Output the [X, Y] coordinate of the center of the cell containing the given text.  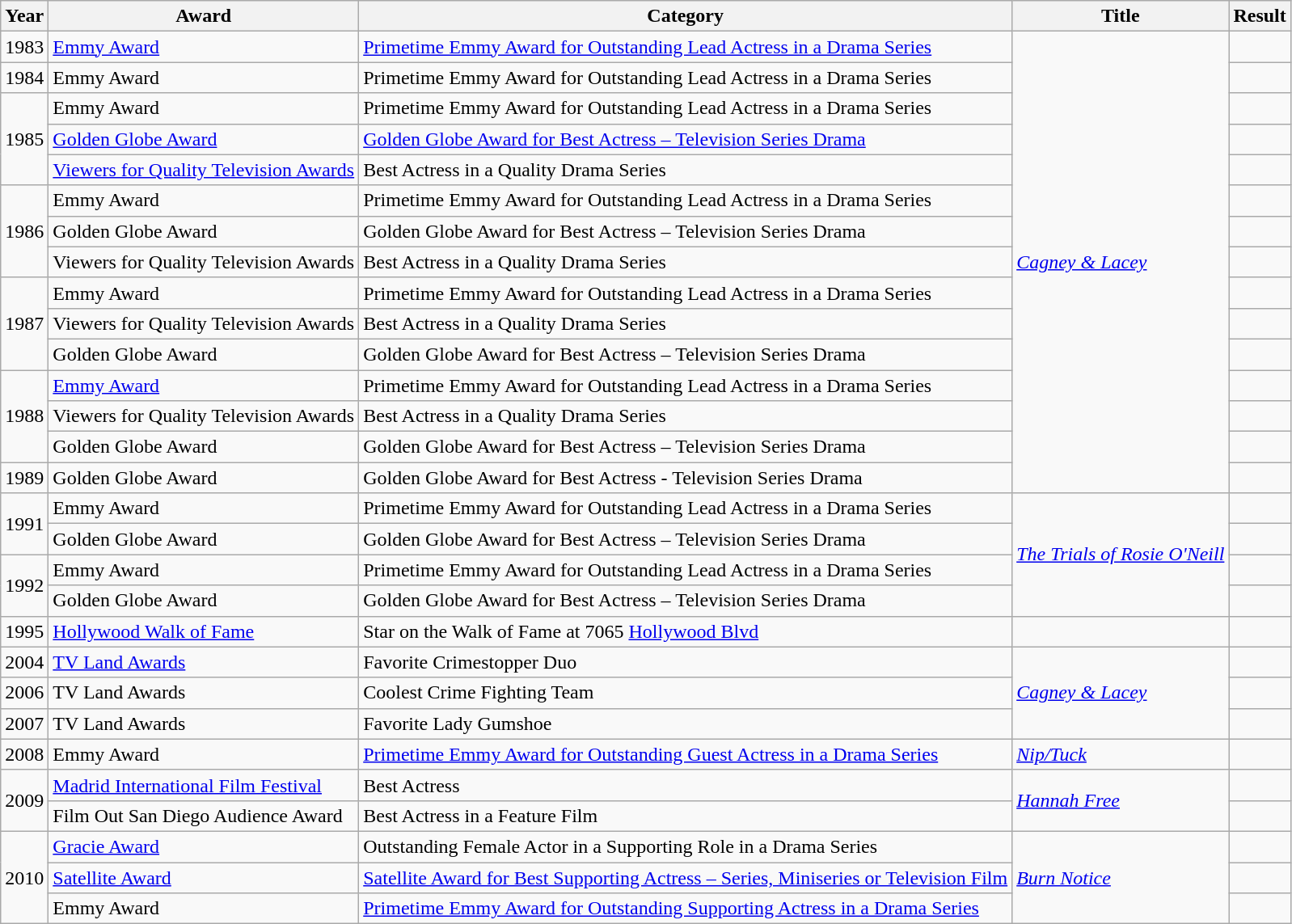
1992 [24, 585]
Film Out San Diego Audience Award [204, 816]
Star on the Walk of Fame at 7065 Hollywood Blvd [686, 631]
Favorite Crimestopper Duo [686, 662]
Category [686, 16]
Result [1260, 16]
Award [204, 16]
1983 [24, 47]
Hannah Free [1121, 800]
Outstanding Female Actor in a Supporting Role in a Drama Series [686, 846]
Satellite Award [204, 877]
1991 [24, 524]
Burn Notice [1121, 877]
Coolest Crime Fighting Team [686, 693]
1987 [24, 323]
Hollywood Walk of Fame [204, 631]
1995 [24, 631]
Favorite Lady Gumshoe [686, 724]
1986 [24, 231]
Gracie Award [204, 846]
Satellite Award for Best Supporting Actress – Series, Miniseries or Television Film [686, 877]
2006 [24, 693]
1989 [24, 478]
1984 [24, 78]
2008 [24, 754]
Golden Globe Award for Best Actress - Television Series Drama [686, 478]
Madrid International Film Festival [204, 785]
Primetime Emmy Award for Outstanding Supporting Actress in a Drama Series [686, 909]
2009 [24, 800]
2010 [24, 877]
1985 [24, 139]
Best Actress [686, 785]
Primetime Emmy Award for Outstanding Guest Actress in a Drama Series [686, 754]
Year [24, 16]
2004 [24, 662]
2007 [24, 724]
The Trials of Rosie O'Neill [1121, 555]
Nip/Tuck [1121, 754]
Title [1121, 16]
1988 [24, 416]
Best Actress in a Feature Film [686, 816]
